Pinpoint the cell where the given text exists, returning its [x, y] midpoint coordinate. 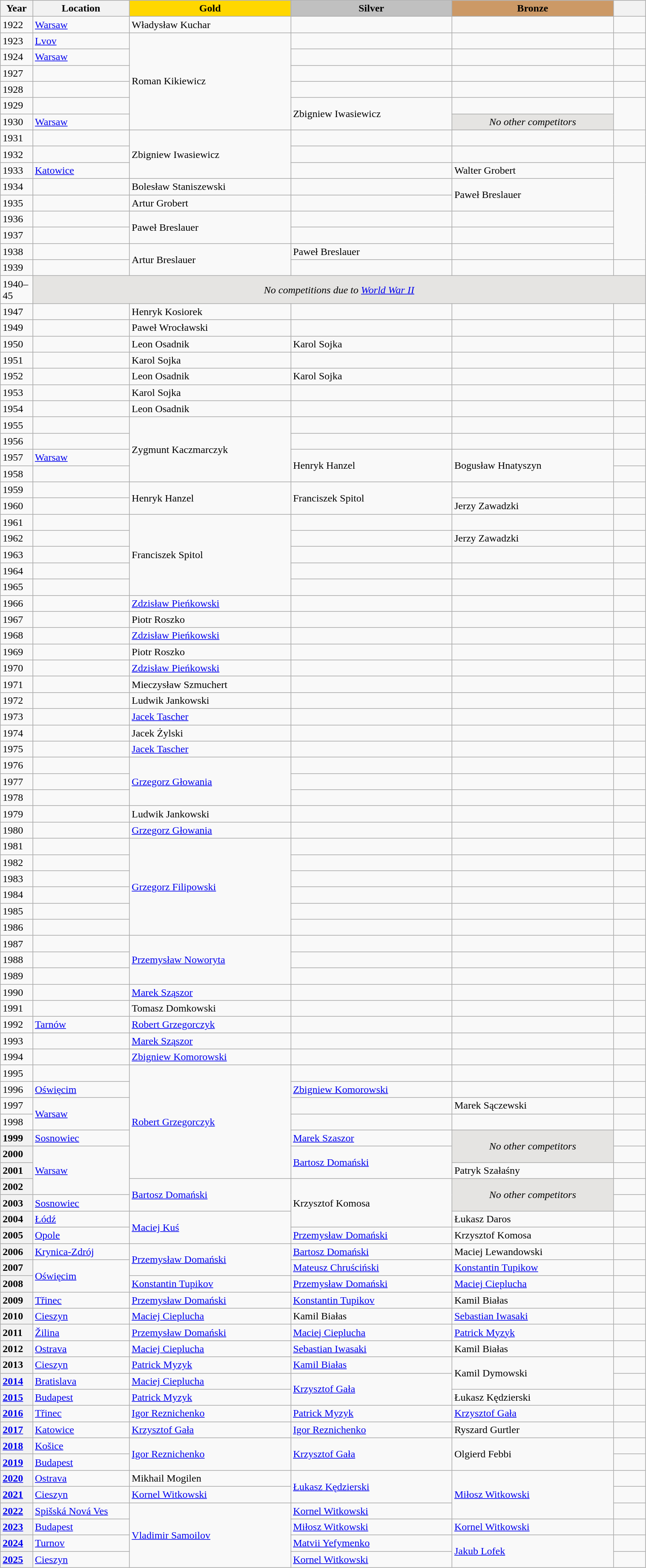
Bratislava [81, 1381]
1956 [17, 441]
1954 [17, 409]
1971 [17, 684]
Jakub Lofek [532, 1551]
Mateusz Chruściński [371, 1268]
2018 [17, 1446]
1928 [17, 89]
1988 [17, 960]
Location [81, 9]
1966 [17, 603]
1922 [17, 25]
1927 [17, 73]
2024 [17, 1543]
Krynica-Zdrój [81, 1251]
Košice [81, 1446]
1979 [17, 814]
2005 [17, 1235]
Roman Kikiewicz [210, 81]
2022 [17, 1511]
1993 [17, 1041]
Bogusław Hnatyszyn [532, 465]
Tarnów [81, 1025]
1932 [17, 154]
2021 [17, 1494]
Opole [81, 1235]
1986 [17, 927]
Marek Sączewski [532, 1106]
1992 [17, 1025]
Łódź [81, 1219]
1957 [17, 457]
1969 [17, 652]
2008 [17, 1284]
1940–45 [17, 290]
1996 [17, 1089]
2010 [17, 1316]
1976 [17, 765]
Przemysław Noworyta [210, 960]
1970 [17, 668]
1931 [17, 138]
1991 [17, 1009]
1973 [17, 717]
Matvii Yefymenko [371, 1543]
Mikhail Mogilen [210, 1478]
Marek Szaszor [371, 1138]
1968 [17, 636]
1995 [17, 1073]
1975 [17, 749]
1983 [17, 879]
1934 [17, 186]
Bronze [532, 9]
1999 [17, 1138]
1951 [17, 360]
Ryszard Gurtler [532, 1430]
1998 [17, 1122]
1952 [17, 376]
Year [17, 9]
1978 [17, 798]
2019 [17, 1462]
1985 [17, 911]
Łukasz Daros [532, 1219]
2020 [17, 1478]
1961 [17, 522]
1939 [17, 268]
2014 [17, 1381]
Henryk Kosiorek [210, 312]
1950 [17, 344]
1997 [17, 1106]
2006 [17, 1251]
Patryk Szałaśny [532, 1170]
2007 [17, 1268]
1960 [17, 506]
1981 [17, 846]
1972 [17, 700]
1964 [17, 571]
2013 [17, 1365]
1937 [17, 235]
Tomasz Domkowski [210, 1009]
Mieczysław Szmuchert [210, 684]
1980 [17, 830]
Bolesław Staniszewski [210, 186]
Zygmunt Kaczmarczyk [210, 449]
Olgierd Febbi [532, 1454]
2011 [17, 1333]
1935 [17, 203]
1984 [17, 895]
1947 [17, 312]
1933 [17, 170]
2016 [17, 1413]
Lvov [81, 41]
Žilina [81, 1333]
1923 [17, 41]
No competitions due to World War II [339, 290]
Paweł Wrocławski [210, 328]
Vladimir Samoilov [210, 1535]
Gold [210, 9]
2001 [17, 1170]
1953 [17, 393]
1967 [17, 619]
Silver [371, 9]
1958 [17, 474]
1990 [17, 992]
Maciej Lewandowski [532, 1251]
Spišská Nová Ves [81, 1511]
Konstantin Tupikow [532, 1268]
2003 [17, 1203]
2002 [17, 1187]
1929 [17, 106]
2025 [17, 1559]
1989 [17, 976]
Władysław Kuchar [210, 25]
1982 [17, 863]
1987 [17, 943]
Kamil Dymowski [532, 1373]
2000 [17, 1154]
1977 [17, 782]
Walter Grobert [532, 170]
Artur Grobert [210, 203]
1930 [17, 122]
2009 [17, 1300]
Maciej Kuś [210, 1227]
2023 [17, 1527]
2017 [17, 1430]
Grzegorz Filipowski [210, 887]
Turnov [81, 1543]
1974 [17, 733]
1924 [17, 57]
1949 [17, 328]
1938 [17, 252]
Artur Breslauer [210, 260]
Jacek Żylski [210, 733]
1936 [17, 219]
1955 [17, 425]
1965 [17, 587]
1962 [17, 539]
1963 [17, 555]
2012 [17, 1349]
1959 [17, 490]
2015 [17, 1397]
2004 [17, 1219]
1994 [17, 1057]
